Capture the cell that displays the provided text and extract its (X, Y) central coordinate. 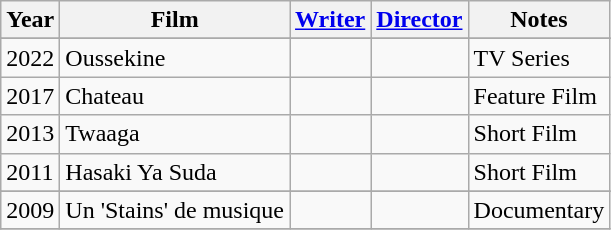
Year (30, 20)
Twaaga (175, 134)
Writer (330, 20)
Feature Film (539, 96)
Notes (539, 20)
2017 (30, 96)
TV Series (539, 58)
Oussekine (175, 58)
2013 (30, 134)
Documentary (539, 210)
2009 (30, 210)
Un 'Stains' de musique (175, 210)
Director (420, 20)
Hasaki Ya Suda (175, 172)
Film (175, 20)
2022 (30, 58)
Chateau (175, 96)
2011 (30, 172)
